Scan for the cell matching the given text and deliver its (x, y) coordinate at center. 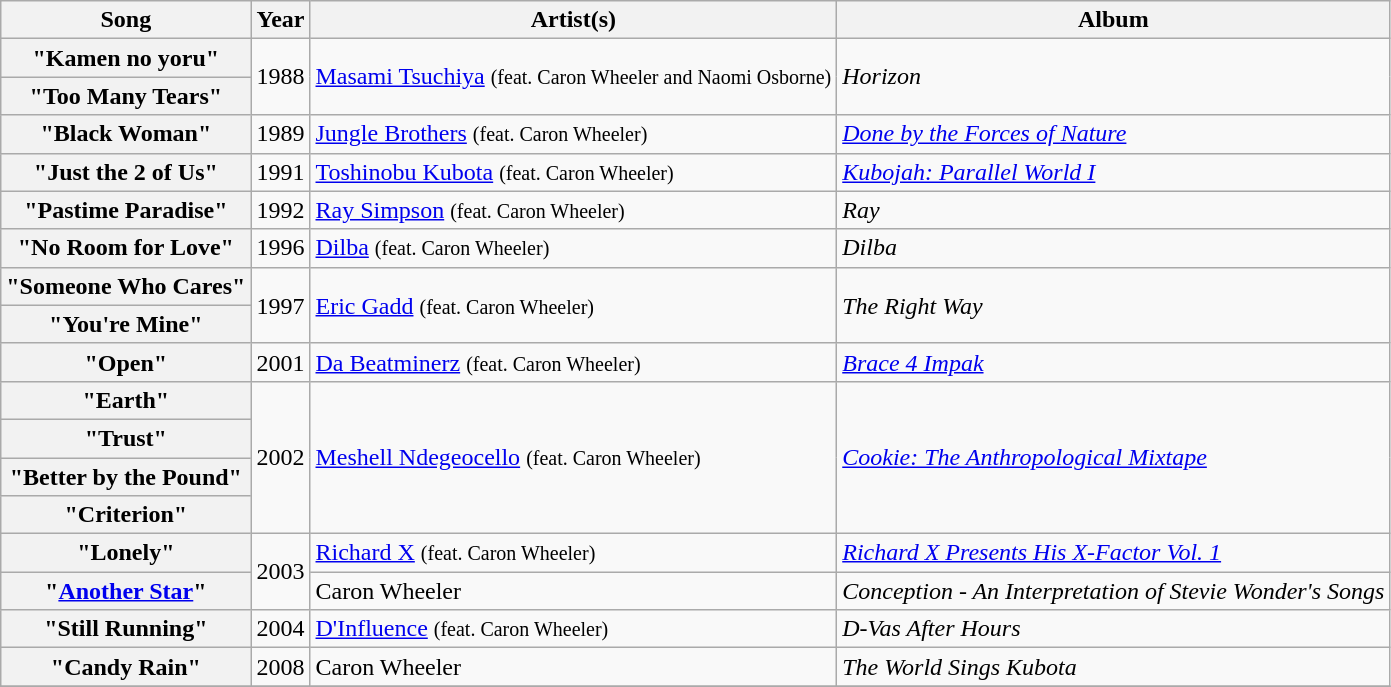
1989 (280, 134)
Year (280, 20)
"Earth" (126, 400)
"You're Mine" (126, 324)
2008 (280, 667)
"Pastime Paradise" (126, 210)
Ray Simpson (feat. Caron Wheeler) (574, 210)
"Trust" (126, 438)
D'Influence (feat. Caron Wheeler) (574, 629)
"Criterion" (126, 515)
2004 (280, 629)
"Better by the Pound" (126, 477)
"Lonely" (126, 553)
"Kamen no yoru" (126, 58)
1988 (280, 77)
Song (126, 20)
"Someone Who Cares" (126, 286)
Done by the Forces of Nature (1114, 134)
1997 (280, 305)
"No Room for Love" (126, 248)
Cookie: The Anthropological Mixtape (1114, 457)
Eric Gadd (feat. Caron Wheeler) (574, 305)
"Another Star" (126, 591)
1996 (280, 248)
Kubojah: Parallel World I (1114, 172)
Brace 4 Impak (1114, 362)
Conception - An Interpretation of Stevie Wonder's Songs (1114, 591)
The World Sings Kubota (1114, 667)
1992 (280, 210)
2003 (280, 572)
2002 (280, 457)
Album (1114, 20)
D-Vas After Hours (1114, 629)
2001 (280, 362)
Masami Tsuchiya (feat. Caron Wheeler and Naomi Osborne) (574, 77)
"Black Woman" (126, 134)
"Open" (126, 362)
Toshinobu Kubota (feat. Caron Wheeler) (574, 172)
Dilba (feat. Caron Wheeler) (574, 248)
The Right Way (1114, 305)
Richard X Presents His X-Factor Vol. 1 (1114, 553)
Jungle Brothers (feat. Caron Wheeler) (574, 134)
1991 (280, 172)
"Candy Rain" (126, 667)
"Too Many Tears" (126, 96)
Da Beatminerz (feat. Caron Wheeler) (574, 362)
Meshell Ndegeocello (feat. Caron Wheeler) (574, 457)
Ray (1114, 210)
Dilba (1114, 248)
Richard X (feat. Caron Wheeler) (574, 553)
"Just the 2 of Us" (126, 172)
"Still Running" (126, 629)
Horizon (1114, 77)
Artist(s) (574, 20)
